From the cell containing the given text, extract its center point as [x, y] coordinate. 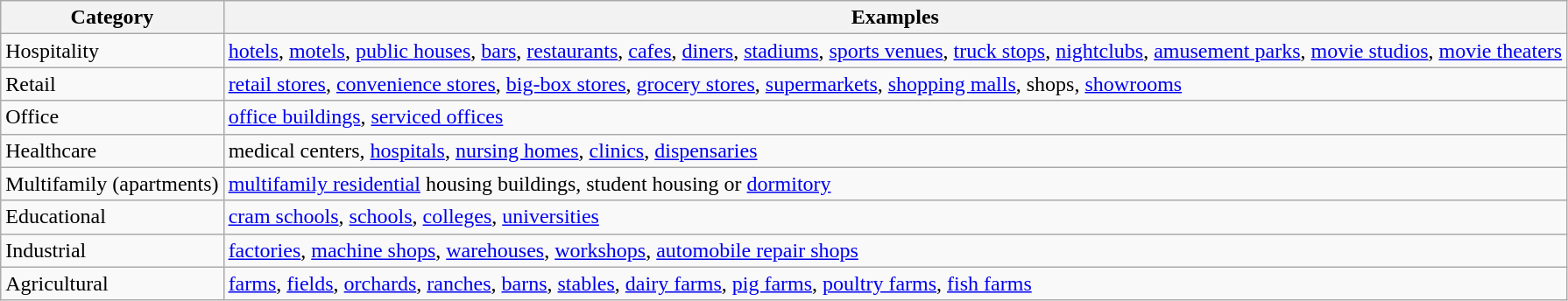
Agricultural [112, 283]
cram schools, schools, colleges, universities [895, 217]
Healthcare [112, 150]
Hospitality [112, 51]
Industrial [112, 250]
farms, fields, orchards, ranches, barns, stables, dairy farms, pig farms, poultry farms, fish farms [895, 283]
Educational [112, 217]
Multifamily (apartments) [112, 184]
medical centers, hospitals, nursing homes, clinics, dispensaries [895, 150]
Examples [895, 17]
Office [112, 117]
factories, machine shops, warehouses, workshops, automobile repair shops [895, 250]
Retail [112, 84]
office buildings, serviced offices [895, 117]
Category [112, 17]
multifamily residential housing buildings, student housing or dormitory [895, 184]
retail stores, convenience stores, big-box stores, grocery stores, supermarkets, shopping malls, shops, showrooms [895, 84]
